Capture the cell that displays the provided text and extract its (x, y) central coordinate. 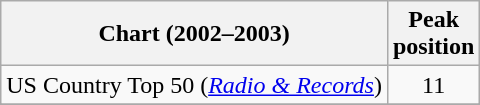
US Country Top 50 (Radio & Records) (194, 85)
11 (433, 85)
Chart (2002–2003) (194, 34)
Peakposition (433, 34)
